Extract the [X, Y] coordinate from the center of the cell holding the provided text.  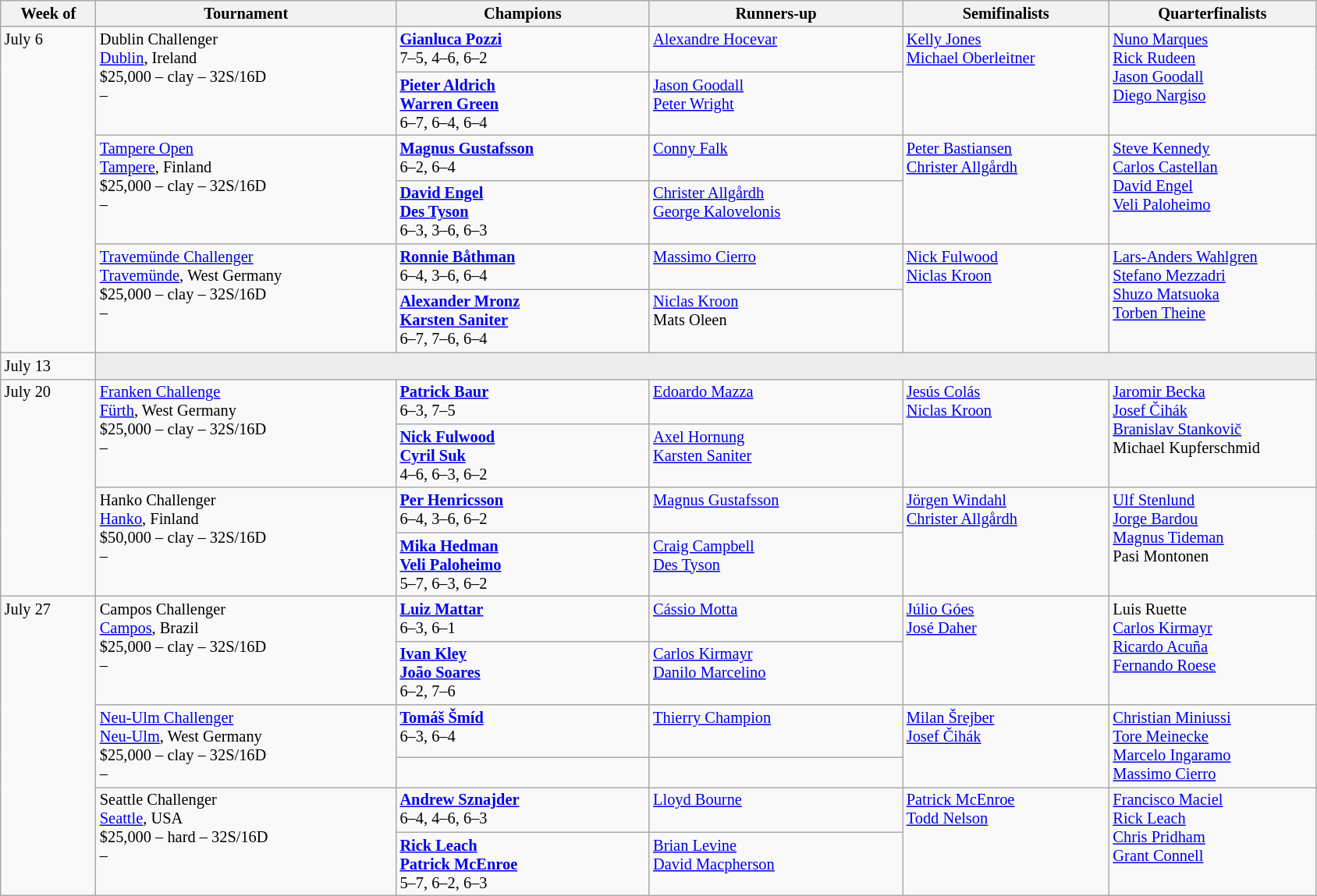
Travemünde Challenger Travemünde, West Germany$25,000 – clay – 32S/16D – [247, 298]
Seattle Challenger Seattle, USA$25,000 – hard – 32S/16D – [247, 841]
Tampere Open Tampere, Finland$25,000 – clay – 32S/16D – [247, 189]
Edoardo Mazza [776, 402]
Francisco Maciel Rick Leach Chris Pridham Grant Connell [1212, 841]
Carlos Kirmayr Danilo Marcelino [776, 673]
Ronnie Båthman 6–4, 3–6, 6–4 [523, 267]
July 20 [48, 488]
Neu-Ulm Challenger Neu-Ulm, West Germany$25,000 – clay – 32S/16D – [247, 746]
Luiz Mattar 6–3, 6–1 [523, 618]
Champions [523, 13]
Jaromir Becka Josef Čihák Branislav Stankovič Michael Kupferschmid [1212, 434]
Mika Hedman Veli Paloheimo5–7, 6–3, 6–2 [523, 565]
Ulf Stenlund Jorge Bardou Magnus Tideman Pasi Montonen [1212, 541]
Massimo Cierro [776, 267]
Cássio Motta [776, 618]
Hanko Challenger Hanko, Finland$50,000 – clay – 32S/16D – [247, 541]
Steve Kennedy Carlos Castellan David Engel Veli Paloheimo [1212, 189]
Rick Leach Patrick McEnroe5–7, 6–2, 6–3 [523, 864]
Peter Bastiansen Christer Allgårdh [1006, 189]
Christer Allgårdh George Kalovelonis [776, 212]
Thierry Champion [776, 731]
July 6 [48, 189]
Alexandre Hocevar [776, 49]
Jason Goodall Peter Wright [776, 104]
July 13 [48, 366]
Patrick McEnroe Todd Nelson [1006, 841]
Brian Levine David Macpherson [776, 864]
Kelly Jones Michael Oberleitner [1006, 81]
Andrew Sznajder 6–4, 4–6, 6–3 [523, 809]
Craig Campbell Des Tyson [776, 565]
Patrick Baur 6–3, 7–5 [523, 402]
Runners-up [776, 13]
Magnus Gustafsson 6–2, 6–4 [523, 158]
Lloyd Bourne [776, 809]
Nuno Marques Rick Rudeen Jason Goodall Diego Nargiso [1212, 81]
Semifinalists [1006, 13]
Jesús Colás Niclas Kroon [1006, 434]
Per Henricsson 6–4, 3–6, 6–2 [523, 510]
Quarterfinalists [1212, 13]
Week of [48, 13]
Nick Fulwood Niclas Kroon [1006, 298]
Franken Challenge Fürth, West Germany$25,000 – clay – 32S/16D – [247, 434]
Campos Challenger Campos, Brazil$25,000 – clay – 32S/16D – [247, 650]
Magnus Gustafsson [776, 510]
Tomáš Šmíd 6–3, 6–4 [523, 731]
Alexander Mronz Karsten Saniter6–7, 7–6, 6–4 [523, 321]
David Engel Des Tyson6–3, 3–6, 6–3 [523, 212]
Jörgen Windahl Christer Allgårdh [1006, 541]
Gianluca Pozzi 7–5, 4–6, 6–2 [523, 49]
Axel Hornung Karsten Saniter [776, 455]
Lars-Anders Wahlgren Stefano Mezzadri Shuzo Matsuoka Torben Theine [1212, 298]
Nick Fulwood Cyril Suk4–6, 6–3, 6–2 [523, 455]
Conny Falk [776, 158]
Niclas Kroon Mats Oleen [776, 321]
Milan Šrejber Josef Čihák [1006, 746]
Júlio Góes José Daher [1006, 650]
Pieter Aldrich Warren Green6–7, 6–4, 6–4 [523, 104]
Tournament [247, 13]
Dublin Challenger Dublin, Ireland$25,000 – clay – 32S/16D – [247, 81]
Luis Ruette Carlos Kirmayr Ricardo Acuña Fernando Roese [1212, 650]
Ivan Kley João Soares6–2, 7–6 [523, 673]
July 27 [48, 745]
Christian Miniussi Tore Meinecke Marcelo Ingaramo Massimo Cierro [1212, 746]
